Detect which cell encompasses the target text, then output its [X, Y] center coordinate. 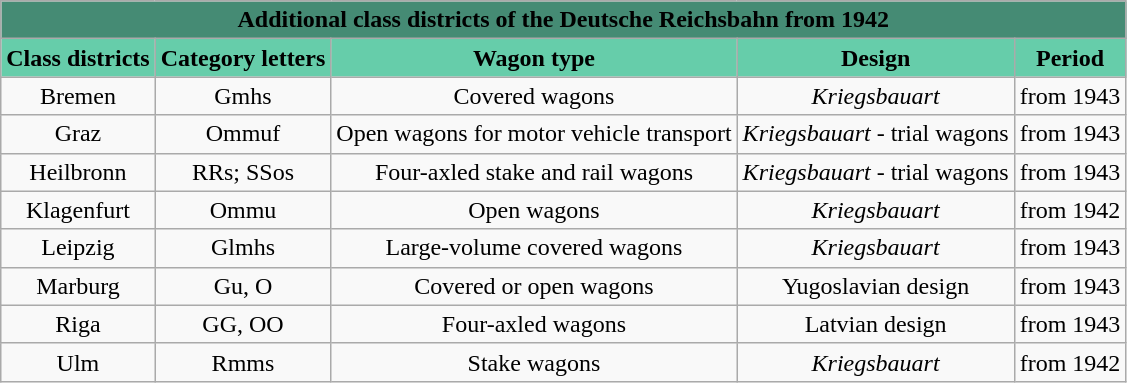
Gmhs [243, 96]
Additional class districts of the Deutsche Reichsbahn from 1942 [564, 20]
Design [876, 58]
Open wagons for motor vehicle transport [534, 134]
Marburg [78, 286]
Graz [78, 134]
Large-volume covered wagons [534, 248]
Yugoslavian design [876, 286]
Four-axled stake and rail wagons [534, 172]
Latvian design [876, 324]
Category letters [243, 58]
Period [1070, 58]
Leipzig [78, 248]
Wagon type [534, 58]
Ommuf [243, 134]
Gu, O [243, 286]
Class districts [78, 58]
RRs; SSos [243, 172]
Heilbronn [78, 172]
Ulm [78, 362]
Stake wagons [534, 362]
Rmms [243, 362]
GG, OO [243, 324]
Covered wagons [534, 96]
Open wagons [534, 210]
Glmhs [243, 248]
Klagenfurt [78, 210]
Ommu [243, 210]
Riga [78, 324]
Bremen [78, 96]
Covered or open wagons [534, 286]
Four-axled wagons [534, 324]
